Extract the (X, Y) coordinate from the center of the cell holding the provided text.  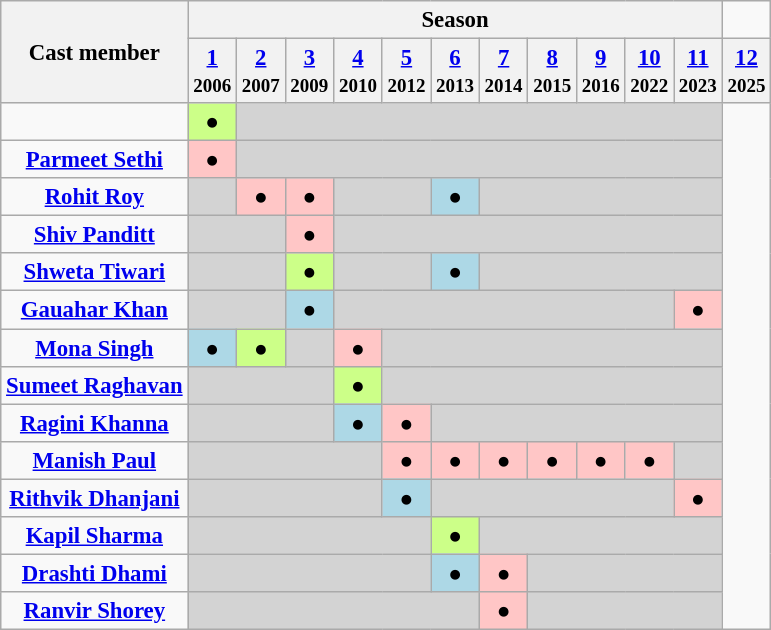
Sumeet Raghavan (94, 385)
Rithvik Dhanjani (94, 498)
Kapil Sharma (94, 536)
Manish Paul (94, 460)
Season (455, 20)
102022 (650, 72)
Ranvir Shorey (94, 611)
Gauahar Khan (94, 310)
32009 (310, 72)
122025 (746, 72)
82015 (552, 72)
62013 (456, 72)
52012 (406, 72)
Rohit Roy (94, 197)
Parmeet Sethi (94, 160)
Shweta Tiwari (94, 273)
22007 (260, 72)
72014 (504, 72)
Mona Singh (94, 348)
Drashti Dhami (94, 573)
Cast member (94, 52)
Shiv Panditt (94, 235)
92016 (600, 72)
112023 (698, 72)
12006 (212, 72)
Ragini Khanna (94, 423)
42010 (358, 72)
